For the text-containing cell, return its midpoint in (X, Y) coordinate format. 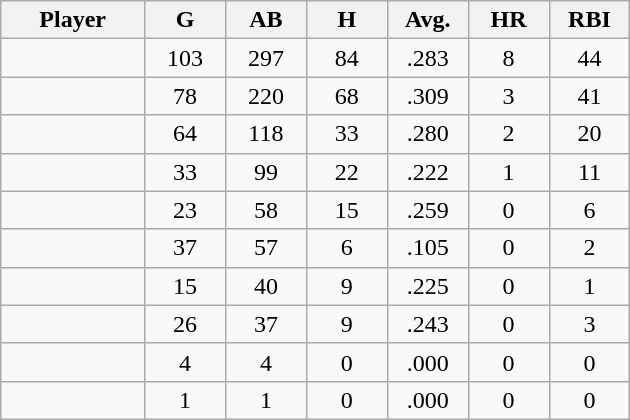
78 (186, 96)
103 (186, 58)
.259 (428, 210)
8 (508, 58)
Avg. (428, 20)
64 (186, 134)
118 (266, 134)
20 (590, 134)
58 (266, 210)
H (346, 20)
57 (266, 248)
26 (186, 324)
220 (266, 96)
RBI (590, 20)
99 (266, 172)
.280 (428, 134)
AB (266, 20)
84 (346, 58)
68 (346, 96)
G (186, 20)
.243 (428, 324)
.283 (428, 58)
44 (590, 58)
.309 (428, 96)
.222 (428, 172)
41 (590, 96)
.105 (428, 248)
23 (186, 210)
40 (266, 286)
.225 (428, 286)
297 (266, 58)
Player (73, 20)
22 (346, 172)
HR (508, 20)
11 (590, 172)
